Return the (X, Y) coordinate for the center point of the cell that contains the specified text.  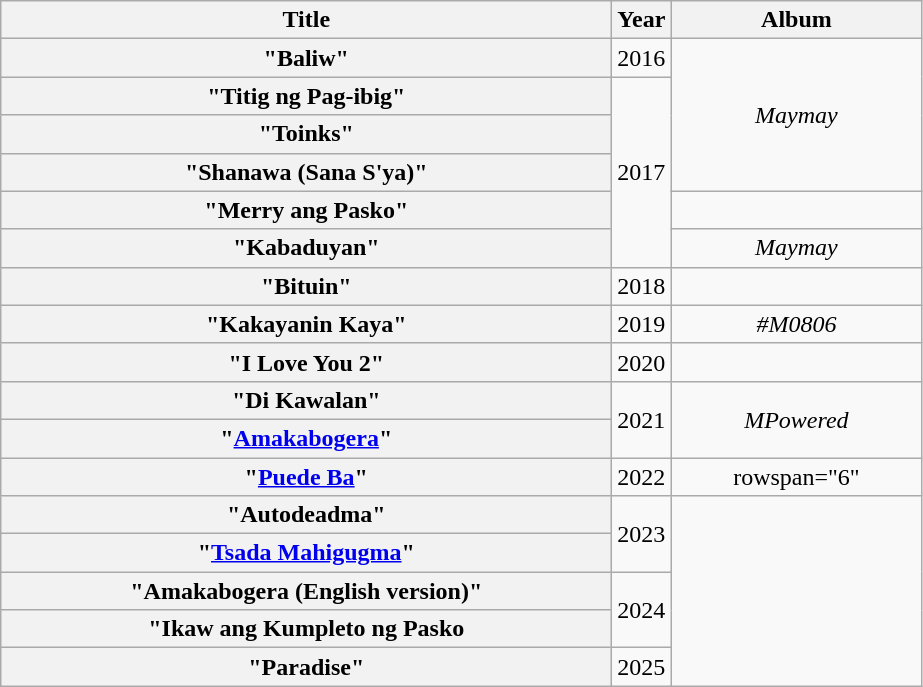
2025 (642, 667)
2020 (642, 362)
"Tsada Mahigugma" (306, 553)
rowspan="6" (796, 477)
"Di Kawalan" (306, 400)
"Amakabogera" (306, 438)
"Puede Ba" (306, 477)
Year (642, 20)
"Merry ang Pasko" (306, 210)
"Autodeadma" (306, 515)
"Ikaw ang Kumpleto ng Pasko (306, 629)
"I Love You 2" (306, 362)
"Paradise" (306, 667)
2019 (642, 324)
2024 (642, 610)
"Toinks" (306, 134)
"Kakayanin Kaya" (306, 324)
MPowered (796, 419)
"Shanawa (Sana S'ya)" (306, 172)
"Amakabogera (English version)" (306, 591)
2018 (642, 286)
"Titig ng Pag-ibig" (306, 96)
"Baliw" (306, 58)
Album (796, 20)
"Bituin" (306, 286)
2021 (642, 419)
Title (306, 20)
"Kabaduyan" (306, 248)
#M0806 (796, 324)
2022 (642, 477)
2016 (642, 58)
2023 (642, 534)
2017 (642, 172)
